Return the [x, y] coordinate for the center point of the cell that contains the specified text.  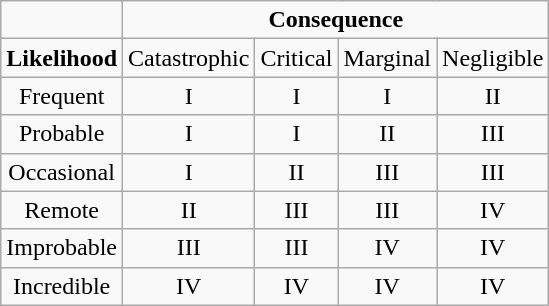
Frequent [62, 96]
Catastrophic [189, 58]
Incredible [62, 286]
Probable [62, 134]
Improbable [62, 248]
Remote [62, 210]
Consequence [336, 20]
Negligible [493, 58]
Occasional [62, 172]
Likelihood [62, 58]
Marginal [388, 58]
Critical [296, 58]
